Output the [X, Y] coordinate of the center of the cell containing the given text.  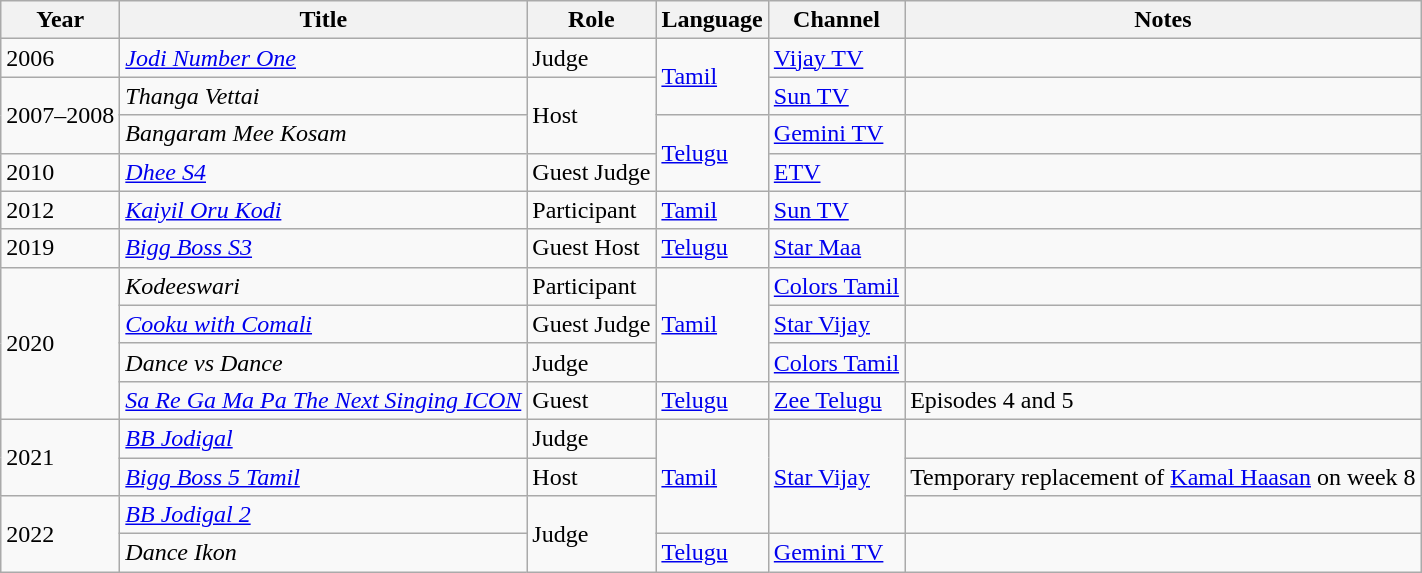
Year [60, 20]
2022 [60, 534]
Bigg Boss 5 Tamil [324, 477]
BB Jodigal [324, 438]
Role [592, 20]
BB Jodigal 2 [324, 515]
2012 [60, 210]
Zee Telugu [836, 400]
Kaiyil Oru Kodi [324, 210]
Thanga Vettai [324, 96]
2019 [60, 248]
Channel [836, 20]
Language [712, 20]
Bigg Boss S3 [324, 248]
Kodeeswari [324, 286]
Jodi Number One [324, 58]
Cooku with Comali [324, 324]
Vijay TV [836, 58]
2020 [60, 343]
Episodes 4 and 5 [1164, 400]
2010 [60, 172]
Guest [592, 400]
Title [324, 20]
Dhee S4 [324, 172]
Temporary replacement of Kamal Haasan on week 8 [1164, 477]
Guest Host [592, 248]
2006 [60, 58]
Dance vs Dance [324, 362]
Star Maa [836, 248]
ETV [836, 172]
2007–2008 [60, 115]
Sa Re Ga Ma Pa The Next Singing ICON [324, 400]
Notes [1164, 20]
2021 [60, 457]
Dance Ikon [324, 553]
Bangaram Mee Kosam [324, 134]
